Find where the given text appears and provide that cell's center as (x, y) coordinate. 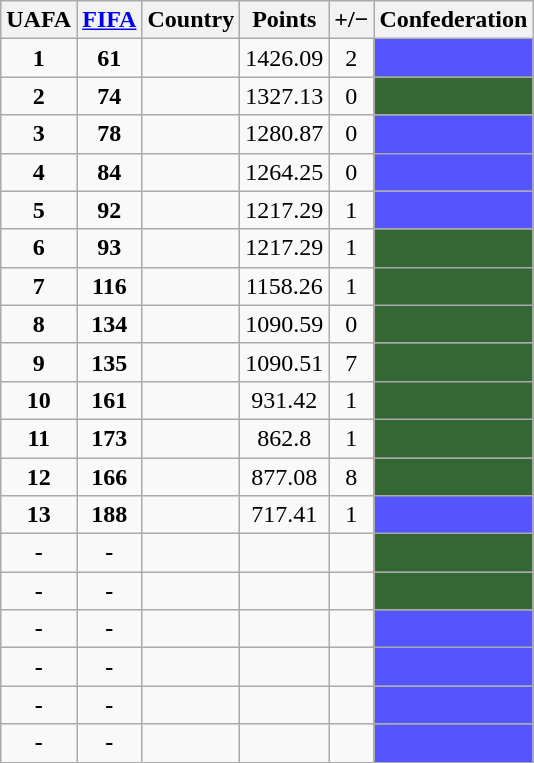
9 (39, 362)
166 (110, 477)
877.08 (284, 477)
116 (110, 286)
Confederation (454, 20)
12 (39, 477)
61 (110, 58)
78 (110, 134)
161 (110, 400)
134 (110, 324)
1090.51 (284, 362)
1264.25 (284, 172)
1280.87 (284, 134)
74 (110, 96)
+/− (352, 20)
4 (39, 172)
84 (110, 172)
UAFA (39, 20)
93 (110, 248)
135 (110, 362)
11 (39, 438)
1158.26 (284, 286)
Points (284, 20)
6 (39, 248)
1090.59 (284, 324)
92 (110, 210)
1327.13 (284, 96)
13 (39, 515)
931.42 (284, 400)
173 (110, 438)
5 (39, 210)
FIFA (110, 20)
3 (39, 134)
Country (191, 20)
188 (110, 515)
10 (39, 400)
1426.09 (284, 58)
717.41 (284, 515)
862.8 (284, 438)
